Return (X, Y) of the center of cell containing provided text 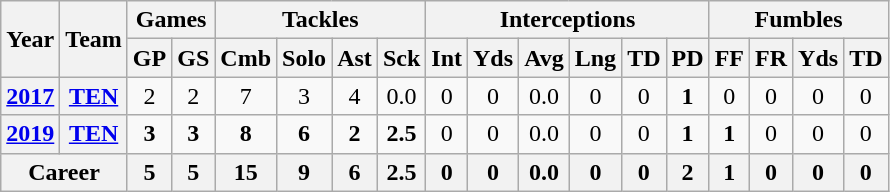
Ast (355, 58)
Team (94, 39)
Int (447, 58)
Career (64, 172)
2017 (30, 96)
FF (729, 58)
Solo (304, 58)
Tackles (320, 20)
Year (30, 39)
Fumbles (798, 20)
15 (246, 172)
9 (304, 172)
GS (194, 58)
Sck (401, 58)
Games (170, 20)
4 (355, 96)
2019 (30, 134)
7 (246, 96)
Cmb (246, 58)
GP (149, 58)
Avg (544, 58)
8 (246, 134)
Interceptions (568, 20)
FR (772, 58)
PD (688, 58)
Lng (595, 58)
